Pinpoint the cell where the given text exists, returning its (x, y) midpoint coordinate. 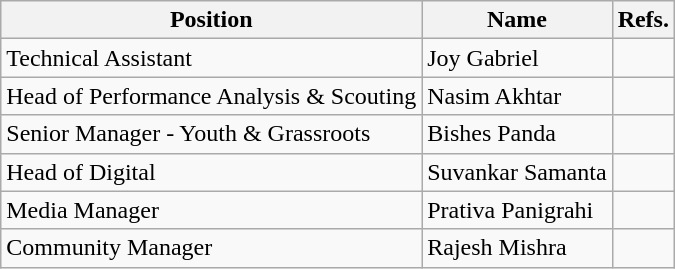
Refs. (643, 20)
Rajesh Mishra (517, 248)
Suvankar Samanta (517, 172)
Bishes Panda (517, 134)
Nasim Akhtar (517, 96)
Joy Gabriel (517, 58)
Position (212, 20)
Community Manager (212, 248)
Head of Digital (212, 172)
Head of Performance Analysis & Scouting (212, 96)
Name (517, 20)
Prativa Panigrahi (517, 210)
Media Manager (212, 210)
Technical Assistant (212, 58)
Senior Manager - Youth & Grassroots (212, 134)
